From the cell containing the given text, extract its center point as [X, Y] coordinate. 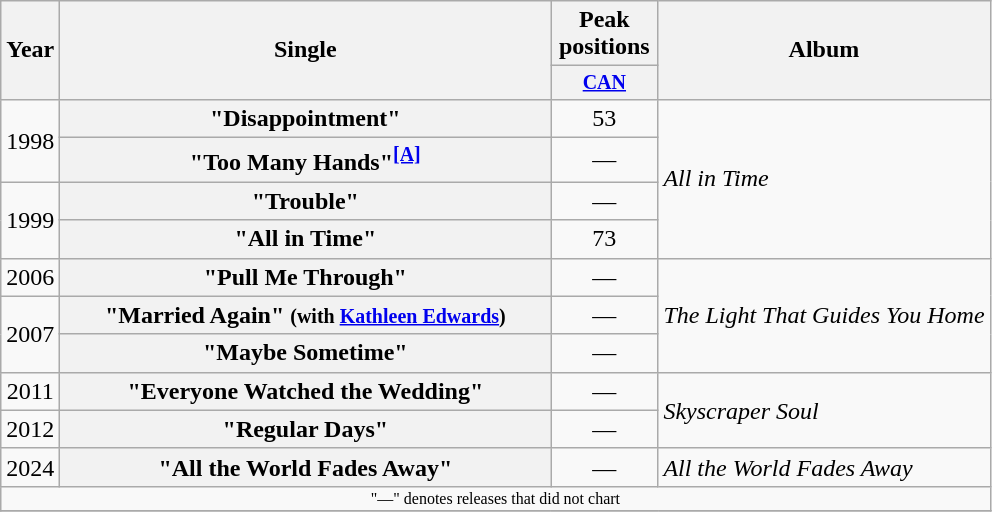
"Married Again" (with Kathleen Edwards) [306, 315]
Peak positions [604, 34]
2012 [30, 429]
The Light That Guides You Home [824, 315]
"Disappointment" [306, 118]
All in Time [824, 178]
"Everyone Watched the Wedding" [306, 391]
2024 [30, 467]
53 [604, 118]
"All the World Fades Away" [306, 467]
1998 [30, 140]
"Trouble" [306, 201]
73 [604, 239]
2007 [30, 334]
1999 [30, 220]
"Maybe Sometime" [306, 353]
"Regular Days" [306, 429]
"Too Many Hands"[A] [306, 160]
Single [306, 50]
"Pull Me Through" [306, 277]
Skyscraper Soul [824, 410]
2011 [30, 391]
"All in Time" [306, 239]
Year [30, 50]
Album [824, 50]
CAN [604, 82]
2006 [30, 277]
All the World Fades Away [824, 467]
"—" denotes releases that did not chart [496, 498]
